Return (x, y) of the center of cell containing provided text 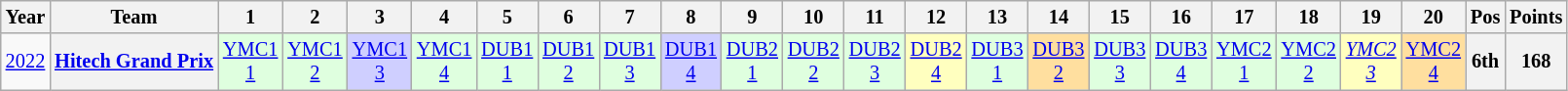
2022 (25, 62)
DUB32 (1058, 62)
20 (1434, 17)
DUB11 (506, 62)
DUB33 (1120, 62)
DUB14 (691, 62)
YMC11 (250, 62)
YMC24 (1434, 62)
DUB21 (752, 62)
9 (752, 17)
168 (1536, 62)
Points (1536, 17)
DUB31 (997, 62)
YMC14 (444, 62)
Hitech Grand Prix (134, 62)
YMC13 (380, 62)
YMC23 (1371, 62)
DUB12 (569, 62)
1 (250, 17)
3 (380, 17)
7 (629, 17)
10 (814, 17)
DUB23 (875, 62)
17 (1244, 17)
4 (444, 17)
12 (937, 17)
Year (25, 17)
2 (315, 17)
Team (134, 17)
15 (1120, 17)
Pos (1485, 17)
8 (691, 17)
6th (1485, 62)
19 (1371, 17)
YMC21 (1244, 62)
16 (1180, 17)
5 (506, 17)
11 (875, 17)
YMC12 (315, 62)
DUB34 (1180, 62)
14 (1058, 17)
DUB13 (629, 62)
13 (997, 17)
YMC22 (1308, 62)
6 (569, 17)
18 (1308, 17)
DUB22 (814, 62)
DUB24 (937, 62)
